Search for the cell housing the specified text and yield its (X, Y) center coordinate. 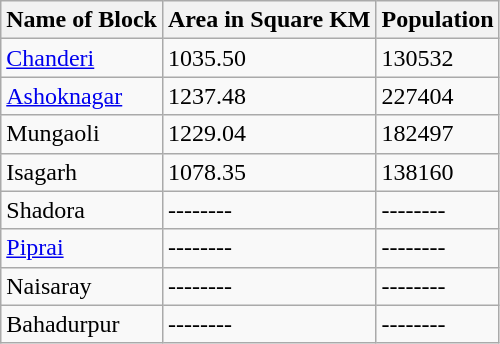
1078.35 (269, 172)
130532 (438, 58)
1229.04 (269, 134)
1035.50 (269, 58)
Chanderi (82, 58)
Isagarh (82, 172)
Shadora (82, 210)
Ashoknagar (82, 96)
138160 (438, 172)
Piprai (82, 248)
182497 (438, 134)
Area in Square KM (269, 20)
Bahadurpur (82, 324)
Population (438, 20)
Mungaoli (82, 134)
Naisaray (82, 286)
1237.48 (269, 96)
227404 (438, 96)
Name of Block (82, 20)
